Pinpoint the cell where the given text exists, returning its (X, Y) midpoint coordinate. 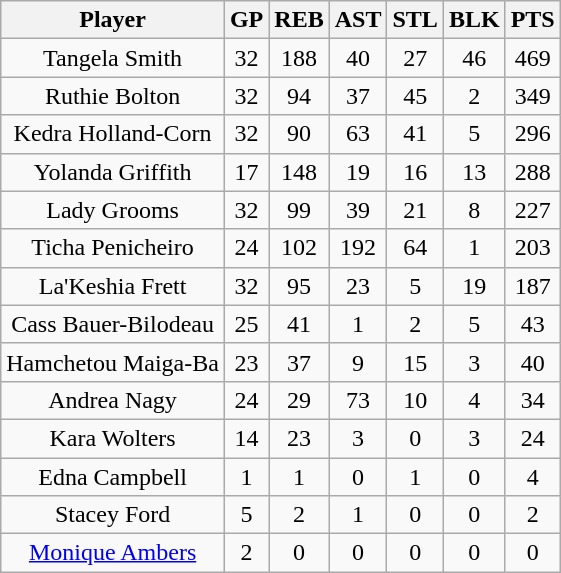
102 (299, 248)
45 (415, 96)
Stacey Ford (113, 515)
BLK (474, 20)
15 (415, 362)
Yolanda Griffith (113, 172)
192 (358, 248)
Player (113, 20)
Andrea Nagy (113, 400)
34 (532, 400)
63 (358, 134)
Edna Campbell (113, 477)
46 (474, 58)
Tangela Smith (113, 58)
8 (474, 210)
203 (532, 248)
Monique Ambers (113, 553)
Cass Bauer-Bilodeau (113, 324)
148 (299, 172)
349 (532, 96)
La'Keshia Frett (113, 286)
95 (299, 286)
Kedra Holland-Corn (113, 134)
288 (532, 172)
94 (299, 96)
73 (358, 400)
STL (415, 20)
187 (532, 286)
16 (415, 172)
43 (532, 324)
25 (246, 324)
64 (415, 248)
27 (415, 58)
188 (299, 58)
39 (358, 210)
10 (415, 400)
13 (474, 172)
296 (532, 134)
Kara Wolters (113, 438)
PTS (532, 20)
90 (299, 134)
Ticha Penicheiro (113, 248)
29 (299, 400)
21 (415, 210)
14 (246, 438)
Ruthie Bolton (113, 96)
469 (532, 58)
REB (299, 20)
Lady Grooms (113, 210)
Hamchetou Maiga-Ba (113, 362)
99 (299, 210)
17 (246, 172)
227 (532, 210)
GP (246, 20)
9 (358, 362)
AST (358, 20)
